Detect which cell encompasses the target text, then output its [X, Y] center coordinate. 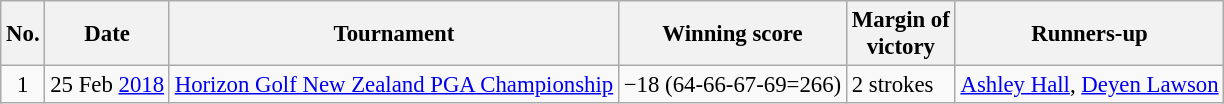
Margin ofvictory [900, 34]
25 Feb 2018 [107, 85]
No. [23, 34]
Tournament [394, 34]
Winning score [732, 34]
Runners-up [1090, 34]
−18 (64-66-67-69=266) [732, 85]
2 strokes [900, 85]
Horizon Golf New Zealand PGA Championship [394, 85]
1 [23, 85]
Ashley Hall, Deyen Lawson [1090, 85]
Date [107, 34]
